Scan for the cell matching the given text and deliver its [x, y] coordinate at center. 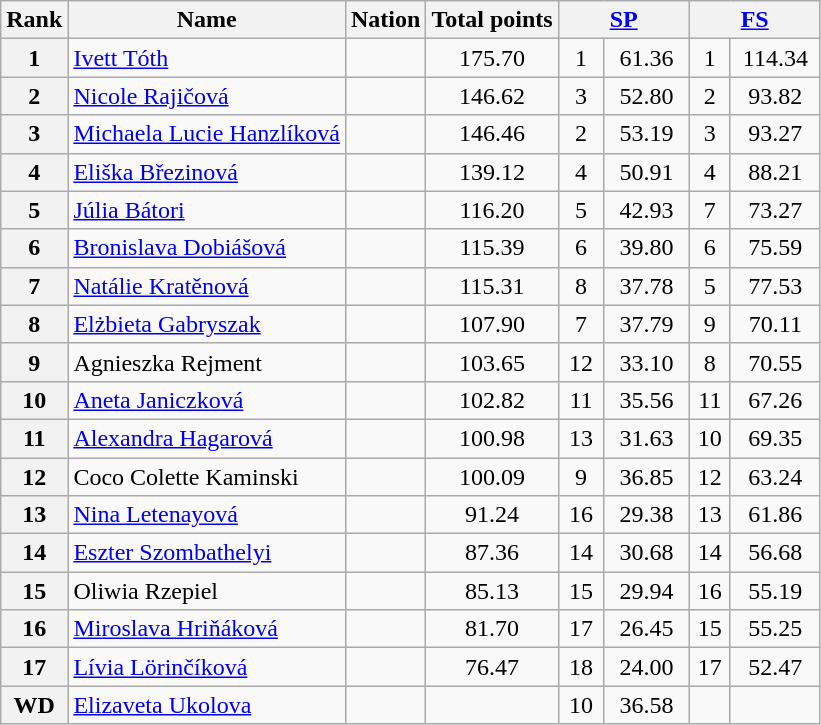
146.46 [492, 134]
115.39 [492, 248]
Total points [492, 20]
70.55 [775, 362]
115.31 [492, 286]
91.24 [492, 515]
81.70 [492, 629]
Júlia Bátori [207, 210]
24.00 [646, 667]
56.68 [775, 553]
Agnieszka Rejment [207, 362]
61.36 [646, 58]
Rank [34, 20]
Miroslava Hriňáková [207, 629]
36.85 [646, 477]
Elżbieta Gabryszak [207, 324]
61.86 [775, 515]
53.19 [646, 134]
Coco Colette Kaminski [207, 477]
Michaela Lucie Hanzlíková [207, 134]
Natálie Kratěnová [207, 286]
Name [207, 20]
175.70 [492, 58]
Bronislava Dobiášová [207, 248]
146.62 [492, 96]
93.27 [775, 134]
93.82 [775, 96]
37.78 [646, 286]
Eszter Szombathelyi [207, 553]
114.34 [775, 58]
67.26 [775, 400]
Nation [385, 20]
85.13 [492, 591]
Oliwia Rzepiel [207, 591]
116.20 [492, 210]
77.53 [775, 286]
FS [754, 20]
52.47 [775, 667]
31.63 [646, 438]
Alexandra Hagarová [207, 438]
103.65 [492, 362]
42.93 [646, 210]
WD [34, 705]
50.91 [646, 172]
29.94 [646, 591]
55.19 [775, 591]
70.11 [775, 324]
69.35 [775, 438]
87.36 [492, 553]
102.82 [492, 400]
37.79 [646, 324]
18 [581, 667]
52.80 [646, 96]
39.80 [646, 248]
Elizaveta Ukolova [207, 705]
Ivett Tóth [207, 58]
29.38 [646, 515]
Lívia Lörinčíková [207, 667]
75.59 [775, 248]
30.68 [646, 553]
55.25 [775, 629]
63.24 [775, 477]
88.21 [775, 172]
73.27 [775, 210]
107.90 [492, 324]
SP [624, 20]
Nina Letenayová [207, 515]
Aneta Janiczková [207, 400]
76.47 [492, 667]
100.09 [492, 477]
Nicole Rajičová [207, 96]
35.56 [646, 400]
36.58 [646, 705]
100.98 [492, 438]
Eliška Březinová [207, 172]
139.12 [492, 172]
33.10 [646, 362]
26.45 [646, 629]
